Return (X, Y) of the center of cell containing provided text 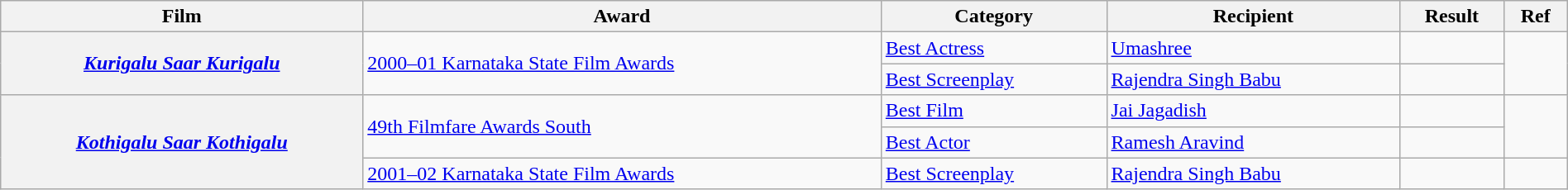
Kothigalu Saar Kothigalu (182, 142)
Film (182, 17)
Best Film (994, 111)
Best Actor (994, 142)
2000–01 Karnataka State Film Awards (622, 64)
2001–02 Karnataka State Film Awards (622, 173)
Result (1452, 17)
49th Filmfare Awards South (622, 126)
Kurigalu Saar Kurigalu (182, 64)
Award (622, 17)
Recipient (1254, 17)
Ref (1535, 17)
Jai Jagadish (1254, 111)
Umashree (1254, 48)
Best Actress (994, 48)
Category (994, 17)
Ramesh Aravind (1254, 142)
